Search for the cell housing the specified text and yield its [x, y] center coordinate. 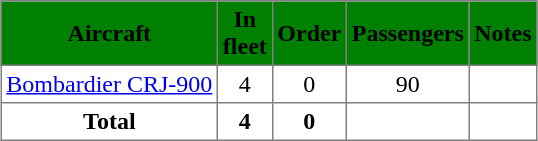
Bombardier CRJ-900 [109, 84]
Aircraft [109, 33]
In fleet [245, 33]
Order [309, 33]
Total [109, 122]
90 [408, 84]
Passengers [408, 33]
Notes [503, 33]
